Determine the (x, y) coordinate at the center of the cell enclosing the given text.  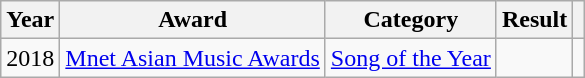
Category (410, 20)
Song of the Year (410, 58)
Award (193, 20)
2018 (30, 58)
Result (534, 20)
Year (30, 20)
Mnet Asian Music Awards (193, 58)
